Search for the cell housing the specified text and yield its (x, y) center coordinate. 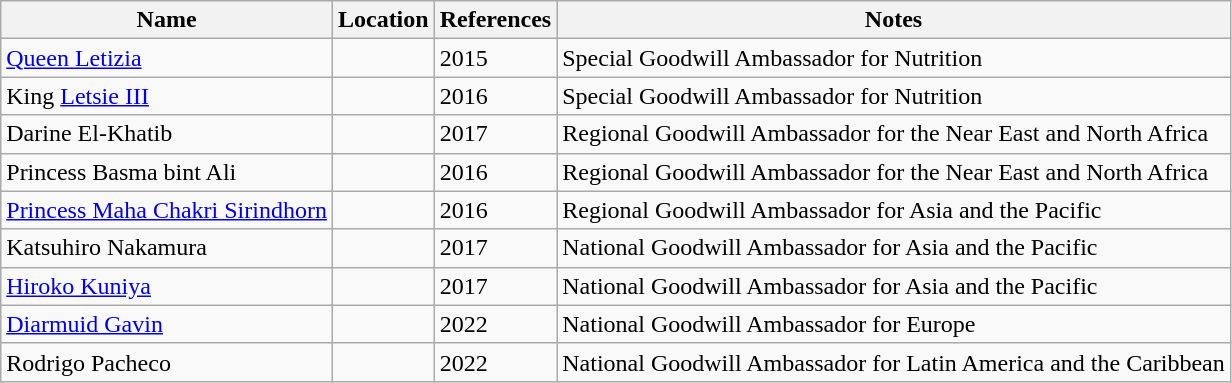
Queen Letizia (167, 58)
Princess Basma bint Ali (167, 172)
National Goodwill Ambassador for Latin America and the Caribbean (894, 362)
Location (383, 20)
Rodrigo Pacheco (167, 362)
Katsuhiro Nakamura (167, 248)
2015 (496, 58)
Princess Maha Chakri Sirindhorn (167, 210)
Darine El-Khatib (167, 134)
Name (167, 20)
Regional Goodwill Ambassador for Asia and the Pacific (894, 210)
National Goodwill Ambassador for Europe (894, 324)
Notes (894, 20)
Diarmuid Gavin (167, 324)
King Letsie III (167, 96)
References (496, 20)
Hiroko Kuniya (167, 286)
